Return the (X, Y) coordinate for the center point of the cell that contains the specified text.  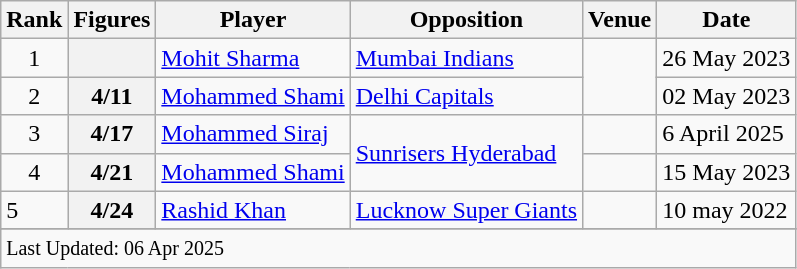
10 may 2022 (726, 210)
6 April 2025 (726, 134)
Figures (112, 20)
Date (726, 20)
Opposition (466, 20)
4/21 (112, 172)
2 (34, 96)
4/11 (112, 96)
Mumbai Indians (466, 58)
Rank (34, 20)
Delhi Capitals (466, 96)
Venue (620, 20)
Lucknow Super Giants (466, 210)
Mohit Sharma (253, 58)
1 (34, 58)
4/17 (112, 134)
Last Updated: 06 Apr 2025 (398, 248)
5 (34, 210)
Rashid Khan (253, 210)
4 (34, 172)
15 May 2023 (726, 172)
02 May 2023 (726, 96)
3 (34, 134)
26 May 2023 (726, 58)
Sunrisers Hyderabad (466, 153)
Mohammed Siraj (253, 134)
4/24 (112, 210)
Player (253, 20)
